Find where the given text appears and provide that cell's center as (x, y) coordinate. 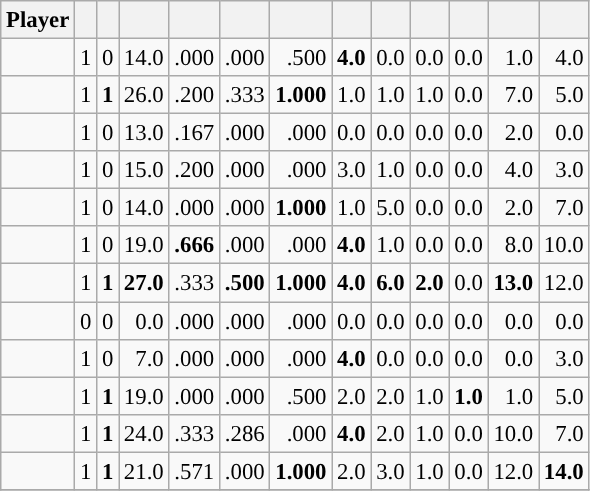
8.0 (513, 245)
26.0 (144, 95)
15.0 (144, 170)
.666 (194, 245)
24.0 (144, 433)
Player (38, 20)
.167 (194, 133)
6.0 (390, 283)
21.0 (144, 471)
27.0 (144, 283)
.286 (244, 433)
.571 (194, 471)
